Search for the cell housing the specified text and yield its [x, y] center coordinate. 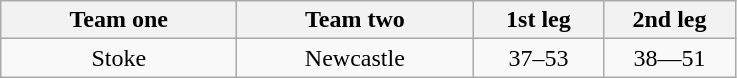
2nd leg [670, 20]
1st leg [538, 20]
38—51 [670, 58]
Stoke [119, 58]
Team two [355, 20]
Newcastle [355, 58]
37–53 [538, 58]
Team one [119, 20]
